From the cell containing the given text, extract its center point as [X, Y] coordinate. 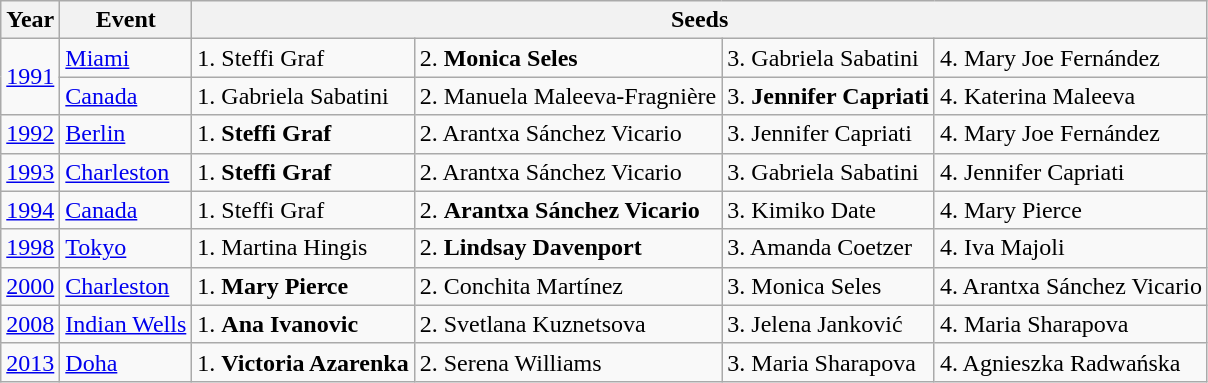
Seeds [700, 20]
1998 [30, 248]
2000 [30, 286]
Indian Wells [126, 324]
1994 [30, 210]
Year [30, 20]
4. Maria Sharapova [1070, 324]
4. Jennifer Capriati [1070, 172]
Doha [126, 362]
2. Lindsay Davenport [568, 248]
4. Agnieszka Radwańska [1070, 362]
3. Amanda Coetzer [828, 248]
4. Iva Majoli [1070, 248]
2008 [30, 324]
Berlin [126, 134]
1. Ana Ivanovic [303, 324]
2. Manuela Maleeva-Fragnière [568, 96]
3. Jelena Janković [828, 324]
1992 [30, 134]
1. Gabriela Sabatini [303, 96]
Event [126, 20]
3. Maria Sharapova [828, 362]
3. Monica Seles [828, 286]
2. Conchita Martínez [568, 286]
1. Victoria Azarenka [303, 362]
1. Martina Hingis [303, 248]
1993 [30, 172]
2013 [30, 362]
1991 [30, 77]
Tokyo [126, 248]
3. Kimiko Date [828, 210]
2. Monica Seles [568, 58]
4. Arantxa Sánchez Vicario [1070, 286]
4. Katerina Maleeva [1070, 96]
Miami [126, 58]
4. Mary Pierce [1070, 210]
1. Mary Pierce [303, 286]
2. Serena Williams [568, 362]
2. Svetlana Kuznetsova [568, 324]
